Detect which cell encompasses the target text, then output its (X, Y) center coordinate. 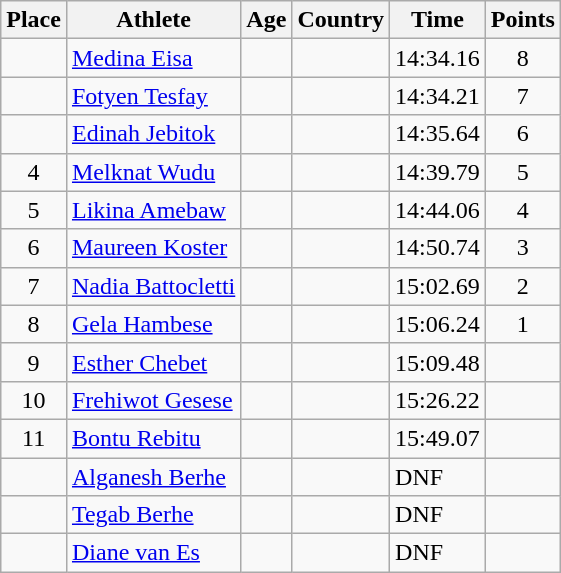
Place (34, 20)
Points (522, 20)
3 (522, 248)
Time (438, 20)
14:34.16 (438, 58)
Fotyen Tesfay (153, 96)
Bontu Rebitu (153, 438)
14:35.64 (438, 134)
15:02.69 (438, 286)
14:50.74 (438, 248)
Country (341, 20)
14:34.21 (438, 96)
15:49.07 (438, 438)
Age (266, 20)
Maureen Koster (153, 248)
Nadia Battocletti (153, 286)
Medina Eisa (153, 58)
1 (522, 324)
Alganesh Berhe (153, 477)
11 (34, 438)
Tegab Berhe (153, 515)
Esther Chebet (153, 362)
2 (522, 286)
15:26.22 (438, 400)
Athlete (153, 20)
9 (34, 362)
14:44.06 (438, 210)
Melknat Wudu (153, 172)
10 (34, 400)
15:09.48 (438, 362)
Edinah Jebitok (153, 134)
14:39.79 (438, 172)
Diane van Es (153, 553)
Frehiwot Gesese (153, 400)
Gela Hambese (153, 324)
Likina Amebaw (153, 210)
15:06.24 (438, 324)
